Return [x, y] of the center of cell containing provided text 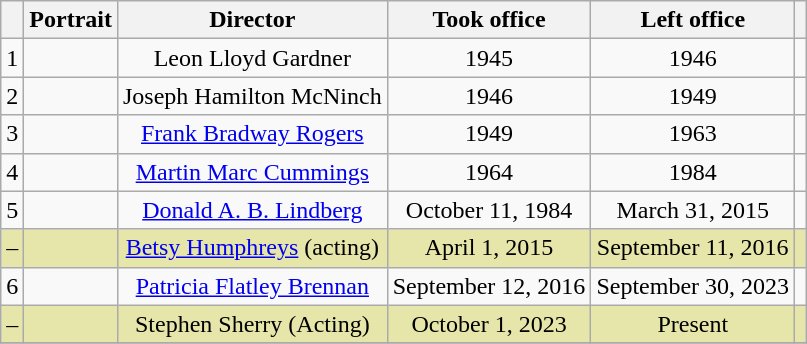
1964 [489, 172]
March 31, 2015 [693, 210]
Leon Lloyd Gardner [252, 58]
Took office [489, 20]
1 [12, 58]
September 12, 2016 [489, 286]
Left office [693, 20]
Frank Bradway Rogers [252, 134]
October 1, 2023 [489, 324]
October 11, 1984 [489, 210]
Director [252, 20]
4 [12, 172]
2 [12, 96]
Stephen Sherry (Acting) [252, 324]
5 [12, 210]
Present [693, 324]
September 11, 2016 [693, 248]
April 1, 2015 [489, 248]
6 [12, 286]
Joseph Hamilton McNinch [252, 96]
Donald A. B. Lindberg [252, 210]
September 30, 2023 [693, 286]
1963 [693, 134]
1945 [489, 58]
Martin Marc Cummings [252, 172]
Betsy Humphreys (acting) [252, 248]
Patricia Flatley Brennan [252, 286]
Portrait [71, 20]
3 [12, 134]
1984 [693, 172]
